Extract the (x, y) coordinate from the center of the cell holding the provided text.  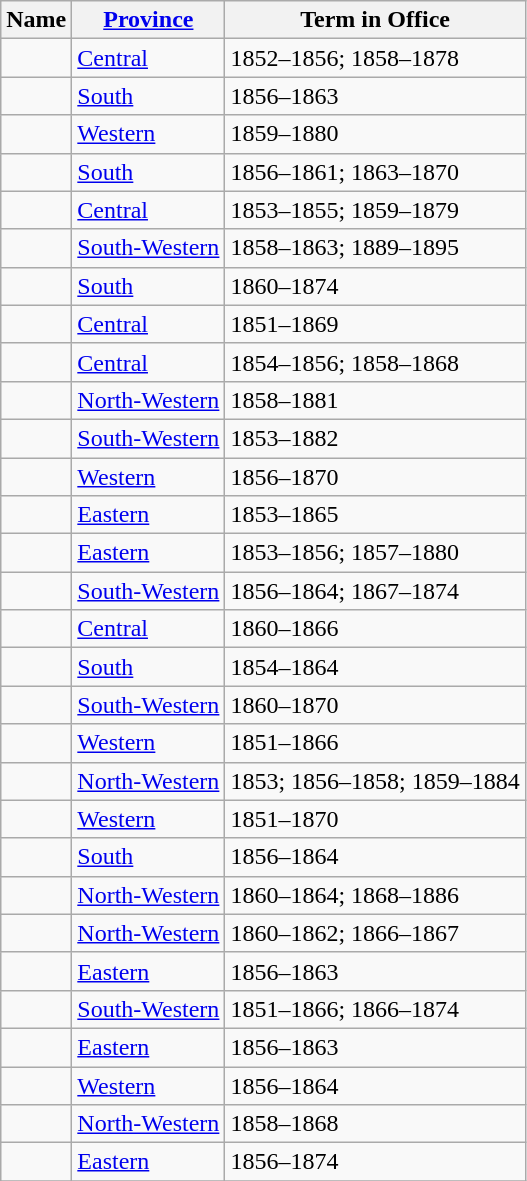
1858–1868 (375, 1124)
1851–1869 (375, 324)
1858–1863; 1889–1895 (375, 248)
1851–1866; 1866–1874 (375, 1009)
Term in Office (375, 20)
1853; 1856–1858; 1859–1884 (375, 781)
1851–1870 (375, 819)
1860–1864; 1868–1886 (375, 895)
1856–1864; 1867–1874 (375, 591)
1856–1870 (375, 477)
1853–1882 (375, 438)
1856–1861; 1863–1870 (375, 172)
Province (148, 20)
1854–1856; 1858–1868 (375, 362)
1853–1856; 1857–1880 (375, 553)
1860–1866 (375, 629)
1860–1874 (375, 286)
1853–1855; 1859–1879 (375, 210)
1852–1856; 1858–1878 (375, 58)
1851–1866 (375, 743)
1856–1874 (375, 1162)
Name (36, 20)
1859–1880 (375, 134)
1860–1870 (375, 705)
1858–1881 (375, 400)
1853–1865 (375, 515)
1860–1862; 1866–1867 (375, 933)
1854–1864 (375, 667)
